Return [X, Y] of the center of cell containing provided text 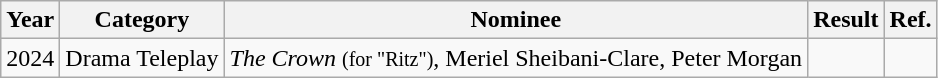
The Crown (for "Ritz"), Meriel Sheibani-Clare, Peter Morgan [516, 58]
Result [846, 20]
2024 [30, 58]
Category [142, 20]
Year [30, 20]
Ref. [910, 20]
Nominee [516, 20]
Drama Teleplay [142, 58]
